Locate the cell with the specified text and output its [x, y] center coordinate. 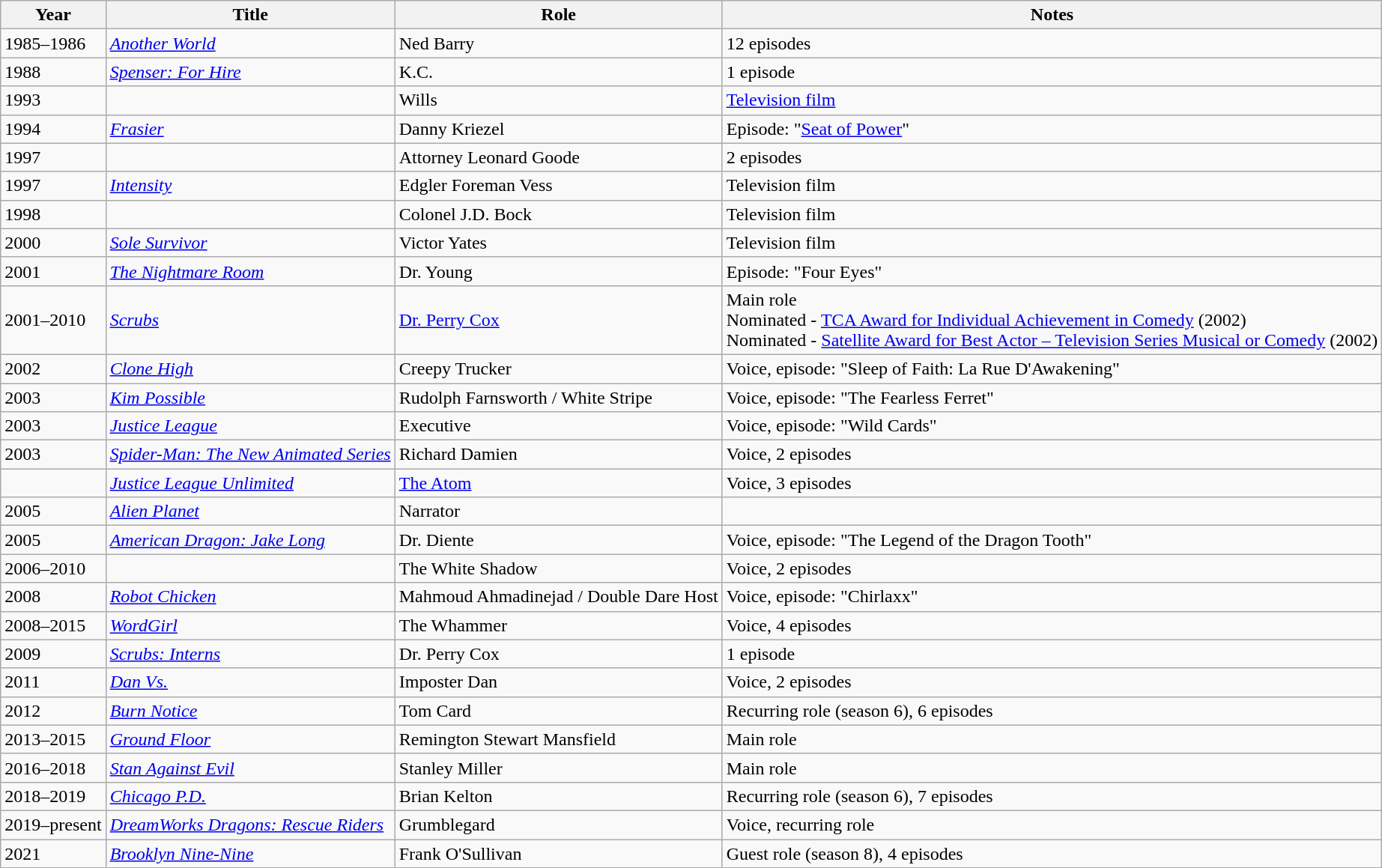
Remington Stewart Mansfield [559, 739]
2006–2010 [53, 568]
Voice, episode: "Chirlaxx" [1052, 597]
2002 [53, 368]
Executive [559, 426]
Narrator [559, 512]
The Whammer [559, 625]
Brian Kelton [559, 796]
Danny Kriezel [559, 129]
Creepy Trucker [559, 368]
Frank O'Sullivan [559, 853]
2016–2018 [53, 768]
2013–2015 [53, 739]
1998 [53, 214]
2012 [53, 711]
Brooklyn Nine-Nine [250, 853]
Attorney Leonard Goode [559, 157]
1993 [53, 100]
2 episodes [1052, 157]
Voice, episode: "The Fearless Ferret" [1052, 398]
1988 [53, 72]
Mahmoud Ahmadinejad / Double Dare Host [559, 597]
Stan Against Evil [250, 768]
Clone High [250, 368]
Stanley Miller [559, 768]
K.C. [559, 72]
Alien Planet [250, 512]
Spider-Man: The New Animated Series [250, 455]
Scrubs [250, 320]
2021 [53, 853]
Victor Yates [559, 243]
2001–2010 [53, 320]
2008–2015 [53, 625]
Year [53, 15]
Dr. Diente [559, 540]
2018–2019 [53, 796]
Voice, episode: "Sleep of Faith: La Rue D'Awakening" [1052, 368]
Rudolph Farnsworth / White Stripe [559, 398]
Voice, 3 episodes [1052, 483]
Voice, episode: "Wild Cards" [1052, 426]
Another World [250, 43]
Edgler Foreman Vess [559, 186]
Recurring role (season 6), 6 episodes [1052, 711]
The Nightmare Room [250, 271]
2008 [53, 597]
Tom Card [559, 711]
Scrubs: Interns [250, 654]
Ground Floor [250, 739]
2011 [53, 682]
Kim Possible [250, 398]
American Dragon: Jake Long [250, 540]
Spenser: For Hire [250, 72]
Episode: "Four Eyes" [1052, 271]
Notes [1052, 15]
DreamWorks Dragons: Rescue Riders [250, 825]
Dan Vs. [250, 682]
Wills [559, 100]
Frasier [250, 129]
Voice, recurring role [1052, 825]
Voice, episode: "The Legend of the Dragon Tooth" [1052, 540]
Role [559, 15]
Grumblegard [559, 825]
1994 [53, 129]
1985–1986 [53, 43]
2000 [53, 243]
2001 [53, 271]
WordGirl [250, 625]
Guest role (season 8), 4 episodes [1052, 853]
2019–present [53, 825]
Recurring role (season 6), 7 episodes [1052, 796]
Colonel J.D. Bock [559, 214]
Dr. Young [559, 271]
12 episodes [1052, 43]
2009 [53, 654]
Richard Damien [559, 455]
Sole Survivor [250, 243]
Chicago P.D. [250, 796]
The White Shadow [559, 568]
Robot Chicken [250, 597]
Episode: "Seat of Power" [1052, 129]
Justice League Unlimited [250, 483]
The Atom [559, 483]
Title [250, 15]
Intensity [250, 186]
Burn Notice [250, 711]
Voice, 4 episodes [1052, 625]
Justice League [250, 426]
Imposter Dan [559, 682]
Ned Barry [559, 43]
